Locate the cell with the specified text and output its (X, Y) center coordinate. 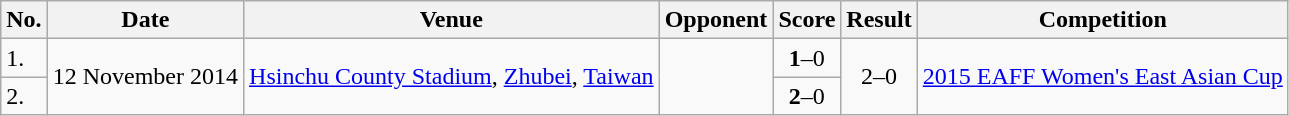
2015 EAFF Women's East Asian Cup (1102, 77)
1. (24, 58)
Competition (1102, 20)
Opponent (716, 20)
1–0 (807, 58)
No. (24, 20)
12 November 2014 (145, 77)
Hsinchu County Stadium, Zhubei, Taiwan (452, 77)
Venue (452, 20)
2. (24, 96)
Score (807, 20)
Date (145, 20)
Result (879, 20)
